From the cell containing the given text, extract its center point as (X, Y) coordinate. 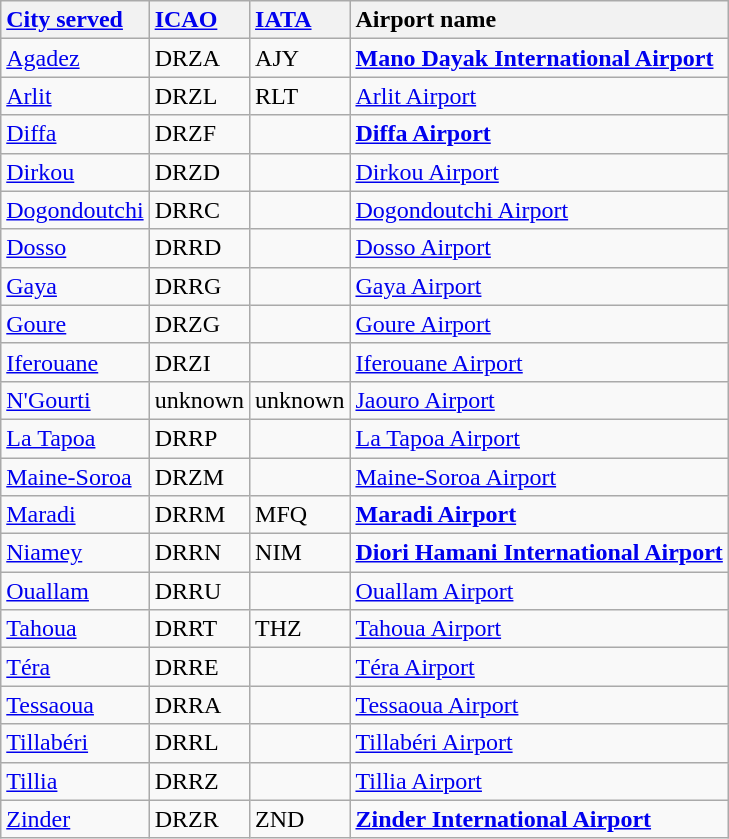
Maradi (75, 515)
THZ (300, 629)
N'Gourti (75, 400)
DRRL (199, 743)
DRZA (199, 58)
DRZM (199, 477)
Dosso Airport (539, 248)
MFQ (300, 515)
Zinder International Airport (539, 819)
DRRT (199, 629)
Diffa (75, 134)
DRZD (199, 172)
NIM (300, 553)
Téra (75, 667)
Goure (75, 324)
Dirkou Airport (539, 172)
AJY (300, 58)
Ouallam Airport (539, 591)
DRZL (199, 96)
IATA (300, 20)
Agadez (75, 58)
Maine-Soroa (75, 477)
Zinder (75, 819)
Iferouane (75, 362)
La Tapoa (75, 438)
Diffa Airport (539, 134)
Tillia (75, 781)
City served (75, 20)
DRZF (199, 134)
Dirkou (75, 172)
ZND (300, 819)
Airport name (539, 20)
La Tapoa Airport (539, 438)
Arlit Airport (539, 96)
DRRZ (199, 781)
Niamey (75, 553)
DRRG (199, 286)
DRZG (199, 324)
Arlit (75, 96)
Diori Hamani International Airport (539, 553)
Dosso (75, 248)
Tillabéri Airport (539, 743)
Tillabéri (75, 743)
Iferouane Airport (539, 362)
Dogondoutchi Airport (539, 210)
RLT (300, 96)
Téra Airport (539, 667)
DRRM (199, 515)
Tessaoua Airport (539, 705)
DRRC (199, 210)
ICAO (199, 20)
Jaouro Airport (539, 400)
Maradi Airport (539, 515)
Tahoua (75, 629)
DRZR (199, 819)
Ouallam (75, 591)
DRRN (199, 553)
Gaya Airport (539, 286)
Dogondoutchi (75, 210)
Goure Airport (539, 324)
Maine-Soroa Airport (539, 477)
DRRD (199, 248)
DRRE (199, 667)
DRZI (199, 362)
DRRP (199, 438)
DRRU (199, 591)
Mano Dayak International Airport (539, 58)
Tahoua Airport (539, 629)
Tessaoua (75, 705)
DRRA (199, 705)
Gaya (75, 286)
Tillia Airport (539, 781)
